Scan for the cell matching the given text and deliver its [x, y] coordinate at center. 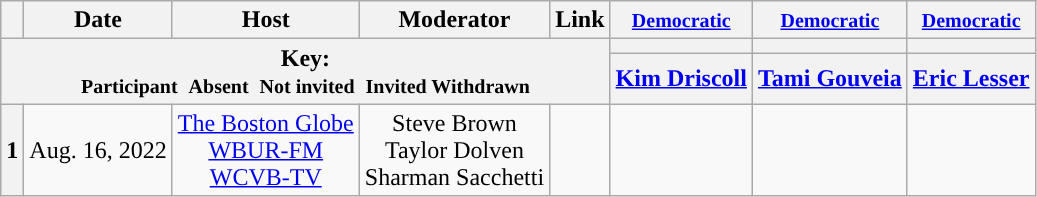
Link [580, 20]
Tami Gouveia [830, 78]
Steve BrownTaylor DolvenSharman Sacchetti [454, 150]
The Boston GlobeWBUR-FMWCVB-TV [266, 150]
1 [12, 150]
Kim Driscoll [681, 78]
Moderator [454, 20]
Date [98, 20]
Aug. 16, 2022 [98, 150]
Key: Participant Absent Not invited Invited Withdrawn [306, 72]
Host [266, 20]
Eric Lesser [971, 78]
